Return the (x, y) coordinate for the center point of the cell that contains the specified text.  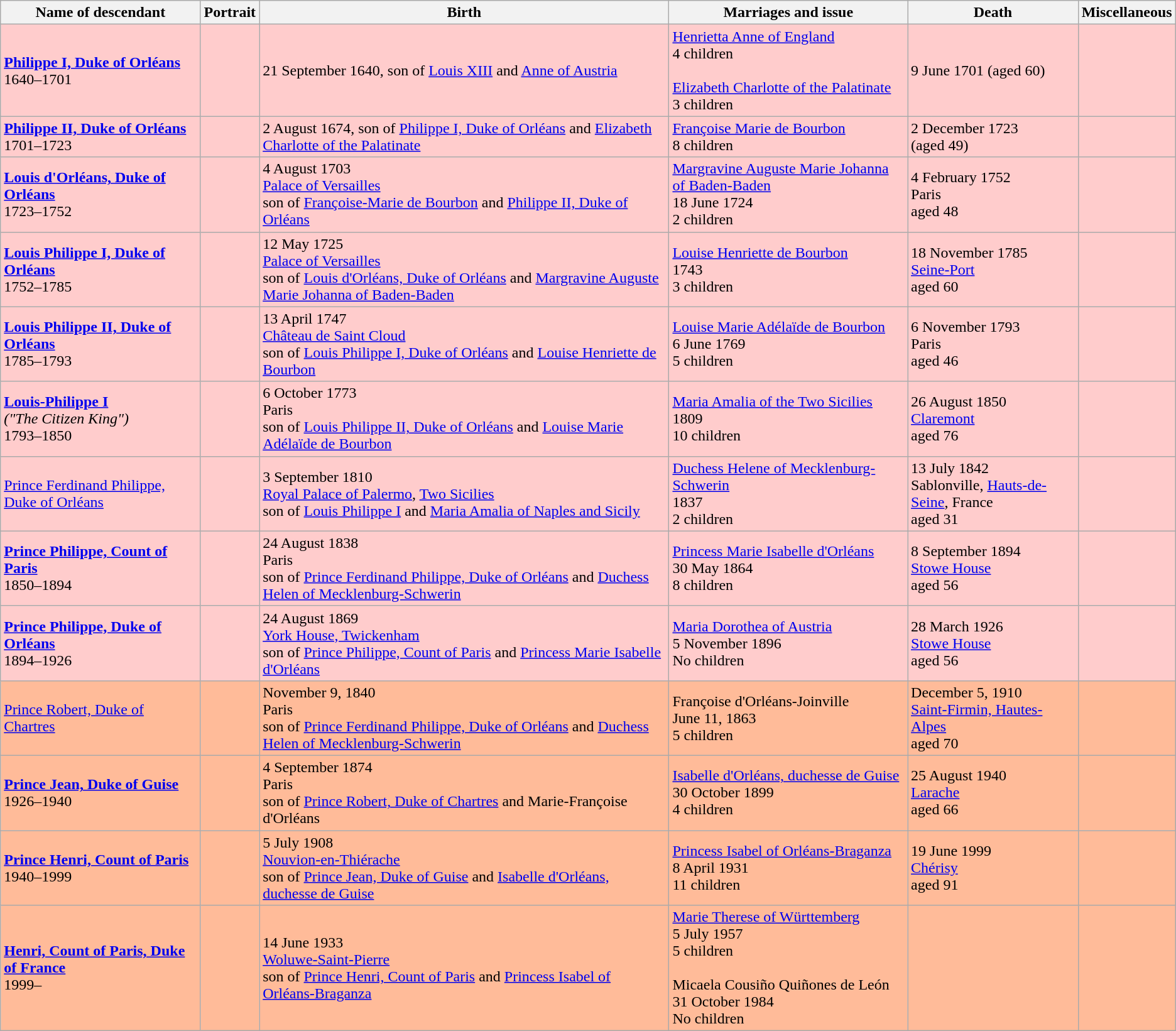
24 August 1838Parisson of Prince Ferdinand Philippe, Duke of Orléans and Duchess Helen of Mecklenburg-Schwerin (464, 568)
Prince Philippe, Duke of Orléans1894–1926 (101, 643)
4 February 1752Parisaged 48 (993, 195)
5 July 1908Nouvion-en-Thiéracheson of Prince Jean, Duke of Guise and Isabelle d'Orléans, duchesse de Guise (464, 868)
Françoise Marie de Bourbon8 children (788, 137)
Prince Jean, Duke of Guise1926–1940 (101, 793)
November 9, 1840Parisson of Prince Ferdinand Philippe, Duke of Orléans and Duchess Helen of Mecklenburg-Schwerin (464, 717)
Princess Isabel of Orléans-Braganza8 April 193111 children (788, 868)
Name of descendant (101, 13)
Louis Philippe I, Duke of Orléans1752–1785 (101, 269)
Isabelle d'Orléans, duchesse de Guise 30 October 18994 children (788, 793)
Henri, Count of Paris, Duke of France1999– (101, 968)
Prince Ferdinand Philippe, Duke of Orléans (101, 494)
Death (993, 13)
Marriages and issue (788, 13)
Louis d'Orléans, Duke of Orléans1723–1752 (101, 195)
Louise Marie Adélaïde de Bourbon6 June 17695 children (788, 344)
Portrait (230, 13)
25 August 1940Laracheaged 66 (993, 793)
8 September 1894Stowe Houseaged 56 (993, 568)
Philippe I, Duke of Orléans1640–1701 (101, 70)
Maria Dorothea of Austria 5 November 1896No children (788, 643)
12 May 1725Palace of Versaillesson of Louis d'Orléans, Duke of Orléans and Margravine Auguste Marie Johanna of Baden-Baden (464, 269)
14 June 1933Woluwe-Saint-Pierreson of Prince Henri, Count of Paris and Princess Isabel of Orléans-Braganza (464, 968)
Philippe II, Duke of Orléans1701–1723 (101, 137)
3 September 1810Royal Palace of Palermo, Two Siciliesson of Louis Philippe I and Maria Amalia of Naples and Sicily (464, 494)
24 August 1869York House, Twickenhamson of Prince Philippe, Count of Paris and Princess Marie Isabelle d'Orléans (464, 643)
Prince Philippe, Count of Paris1850–1894 (101, 568)
Françoise d'Orléans-JoinvilleJune 11, 18635 children (788, 717)
4 August 1703Palace of Versaillesson of Françoise-Marie de Bourbon and Philippe II, Duke of Orléans (464, 195)
28 March 1926Stowe Houseaged 56 (993, 643)
Louis Philippe II, Duke of Orléans1785–1793 (101, 344)
6 October 1773Parisson of Louis Philippe II, Duke of Orléans and Louise Marie Adélaïde de Bourbon (464, 418)
2 August 1674, son of Philippe I, Duke of Orléans and Elizabeth Charlotte of the Palatinate (464, 137)
Prince Henri, Count of Paris1940–1999 (101, 868)
18 November 1785Seine-Portaged 60 (993, 269)
Margravine Auguste Marie Johanna of Baden-Baden18 June 17242 children (788, 195)
Maria Amalia of the Two Sicilies180910 children (788, 418)
26 August 1850Claremontaged 76 (993, 418)
9 June 1701 (aged 60) (993, 70)
Henrietta Anne of England4 childrenElizabeth Charlotte of the Palatinate3 children (788, 70)
2 December 1723(aged 49) (993, 137)
Louise Henriette de Bourbon17433 children (788, 269)
December 5, 1910Saint-Firmin, Hautes-Alpesaged 70 (993, 717)
Birth (464, 13)
13 April 1747Château de Saint Cloudson of Louis Philippe I, Duke of Orléans and Louise Henriette de Bourbon (464, 344)
Marie Therese of Württemberg5 July 19575 childrenMicaela Cousiño Quiñones de León 31 October 1984No children (788, 968)
4 September 1874Parisson of Prince Robert, Duke of Chartres and Marie-Françoise d'Orléans (464, 793)
13 July 1842Sablonville, Hauts-de-Seine, Franceaged 31 (993, 494)
Duchess Helene of Mecklenburg-Schwerin18372 children (788, 494)
Louis-Philippe I("The Citizen King")1793–1850 (101, 418)
Prince Robert, Duke of Chartres (101, 717)
Miscellaneous (1127, 13)
Princess Marie Isabelle d'Orléans30 May 18648 children (788, 568)
19 June 1999Chérisyaged 91 (993, 868)
6 November 1793Parisaged 46 (993, 344)
21 September 1640, son of Louis XIII and Anne of Austria (464, 70)
